Search for the cell housing the specified text and yield its (X, Y) center coordinate. 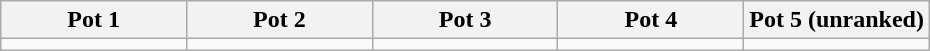
Pot 3 (465, 20)
Pot 5 (unranked) (837, 20)
Pot 4 (651, 20)
Pot 2 (279, 20)
Pot 1 (94, 20)
